Return (x, y) of the center of cell containing provided text 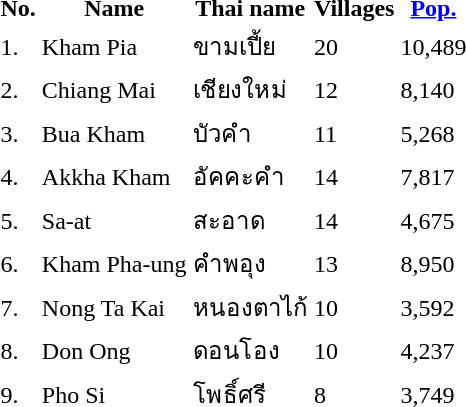
อัคคะคำ (250, 176)
ดอนโอง (250, 350)
สะอาด (250, 220)
11 (354, 133)
Don Ong (114, 350)
Sa-at (114, 220)
หนองตาไก้ (250, 307)
Chiang Mai (114, 90)
12 (354, 90)
Kham Pha-ung (114, 264)
เชียงใหม่ (250, 90)
Bua Kham (114, 133)
Nong Ta Kai (114, 307)
20 (354, 46)
คำพอุง (250, 264)
Kham Pia (114, 46)
ขามเปี้ย (250, 46)
Akkha Kham (114, 176)
บัวคำ (250, 133)
13 (354, 264)
